Return [x, y] of the center of cell containing provided text 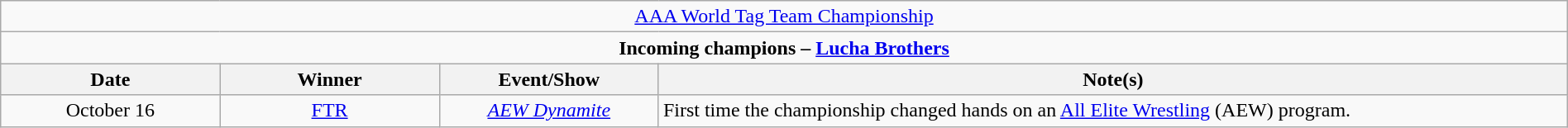
FTR [329, 111]
Date [111, 79]
AAA World Tag Team Championship [784, 17]
Winner [329, 79]
October 16 [111, 111]
First time the championship changed hands on an All Elite Wrestling (AEW) program. [1113, 111]
Event/Show [549, 79]
Note(s) [1113, 79]
Incoming champions – Lucha Brothers [784, 48]
AEW Dynamite [549, 111]
